Determine the (X, Y) coordinate at the center of the cell enclosing the given text.  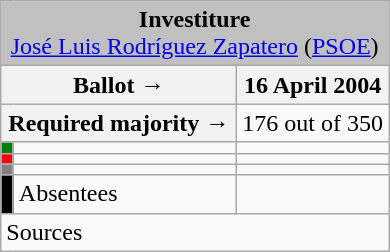
InvestitureJosé Luis Rodríguez Zapatero (PSOE) (195, 34)
Absentees (125, 194)
Required majority → (119, 123)
176 out of 350 (313, 123)
Sources (195, 232)
16 April 2004 (313, 85)
Ballot → (119, 85)
